Capture the cell that displays the provided text and extract its (x, y) central coordinate. 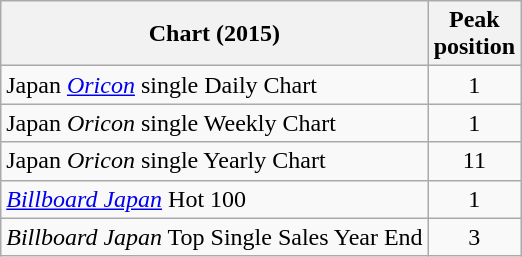
Japan Oricon single Weekly Chart (214, 123)
Chart (2015) (214, 34)
Billboard Japan Top Single Sales Year End (214, 237)
Japan Oricon single Daily Chart (214, 85)
Japan Oricon single Yearly Chart (214, 161)
11 (474, 161)
Billboard Japan Hot 100 (214, 199)
Peakposition (474, 34)
3 (474, 237)
